Return (x, y) of the center of cell containing provided text 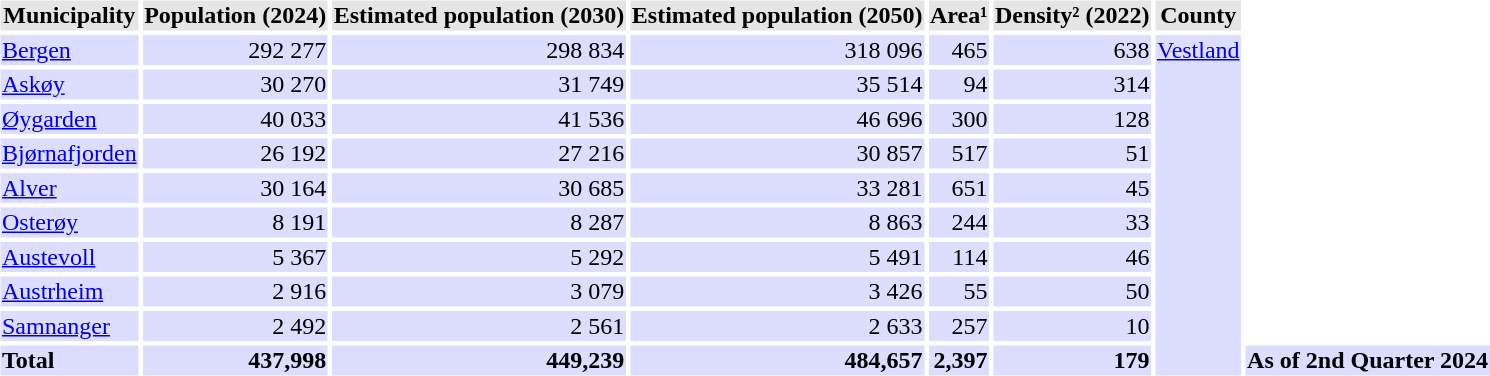
3 079 (479, 291)
179 (1072, 361)
484,657 (777, 361)
257 (959, 326)
Bjørnafjorden (69, 153)
128 (1072, 119)
2 561 (479, 326)
Vestland (1198, 205)
5 292 (479, 257)
651 (959, 188)
30 685 (479, 188)
33 (1072, 223)
Osterøy (69, 223)
2 916 (236, 291)
244 (959, 223)
County (1198, 15)
As of 2nd Quarter 2024 (1368, 361)
5 367 (236, 257)
Estimated population (2030) (479, 15)
55 (959, 291)
298 834 (479, 50)
Population (2024) (236, 15)
10 (1072, 326)
33 281 (777, 188)
30 270 (236, 85)
638 (1072, 50)
46 696 (777, 119)
517 (959, 153)
46 (1072, 257)
41 536 (479, 119)
5 491 (777, 257)
51 (1072, 153)
50 (1072, 291)
Area¹ (959, 15)
314 (1072, 85)
Samnanger (69, 326)
31 749 (479, 85)
35 514 (777, 85)
8 191 (236, 223)
Austrheim (69, 291)
3 426 (777, 291)
26 192 (236, 153)
300 (959, 119)
437,998 (236, 361)
Total (69, 361)
30 857 (777, 153)
292 277 (236, 50)
2 633 (777, 326)
2,397 (959, 361)
40 033 (236, 119)
114 (959, 257)
Øygarden (69, 119)
Estimated population (2050) (777, 15)
Bergen (69, 50)
Austevoll (69, 257)
Density² (2022) (1072, 15)
27 216 (479, 153)
30 164 (236, 188)
45 (1072, 188)
8 863 (777, 223)
Askøy (69, 85)
2 492 (236, 326)
465 (959, 50)
449,239 (479, 361)
Municipality (69, 15)
318 096 (777, 50)
94 (959, 85)
Alver (69, 188)
8 287 (479, 223)
